Return the (x, y) coordinate for the center point of the cell that contains the specified text.  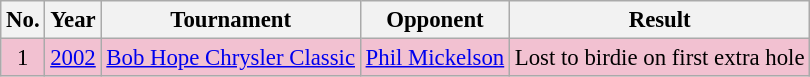
2002 (73, 58)
1 (23, 58)
Result (660, 20)
Year (73, 20)
Phil Mickelson (434, 58)
Tournament (230, 20)
Opponent (434, 20)
Bob Hope Chrysler Classic (230, 58)
No. (23, 20)
Lost to birdie on first extra hole (660, 58)
